Identify which cell holds the provided text, then report its (X, Y) central coordinate. 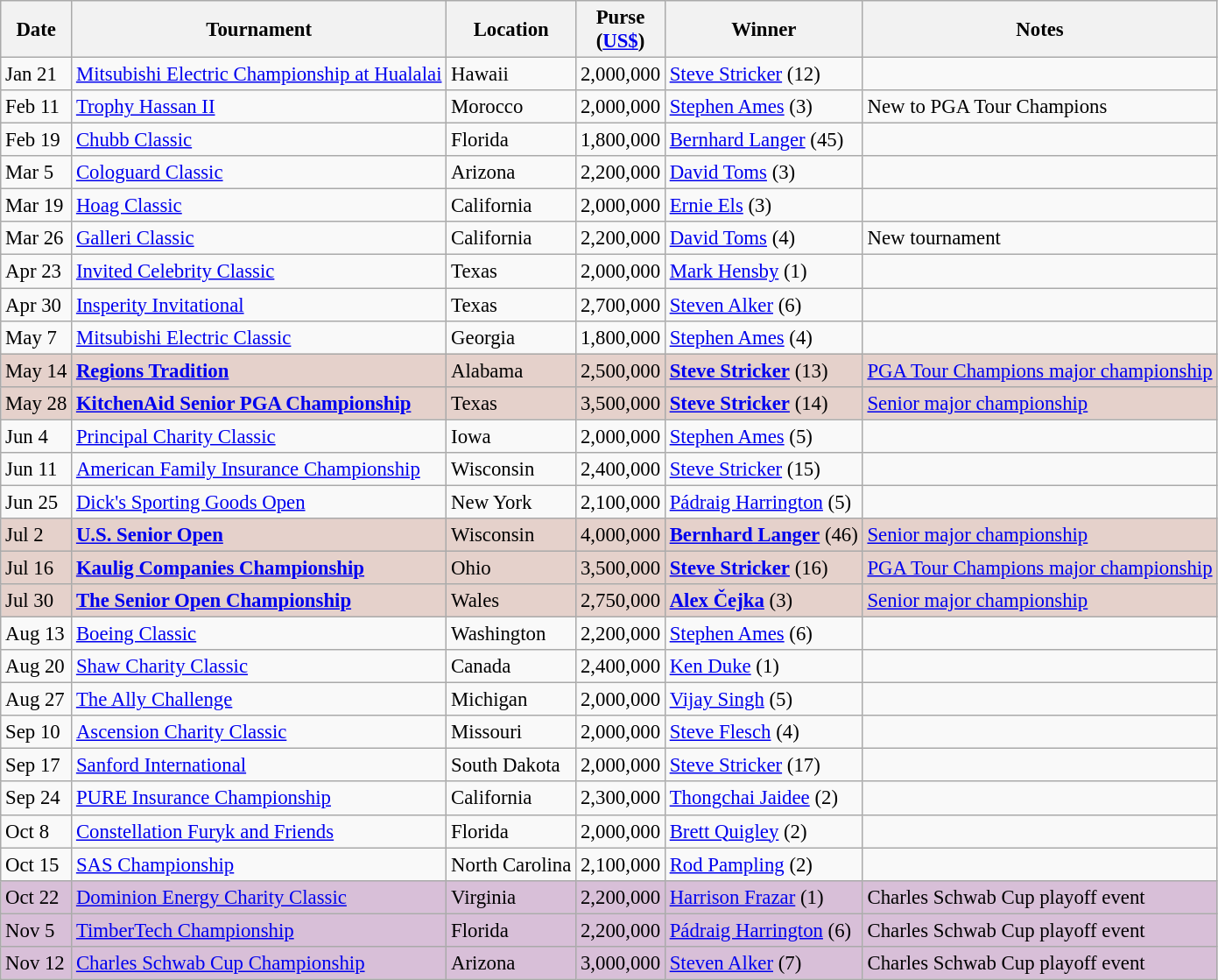
Pádraig Harrington (5) (764, 502)
3,000,000 (621, 963)
Brett Quigley (2) (764, 831)
New tournament (1040, 239)
Mar 26 (37, 239)
Mar 5 (37, 173)
Dick's Sporting Goods Open (259, 502)
Sep 24 (37, 799)
Apr 30 (37, 305)
Shaw Charity Classic (259, 666)
Notes (1040, 30)
American Family Insurance Championship (259, 469)
Missouri (511, 732)
Stephen Ames (4) (764, 337)
Steve Stricker (13) (764, 370)
Steve Flesch (4) (764, 732)
2,700,000 (621, 305)
Ernie Els (3) (764, 206)
Steve Stricker (15) (764, 469)
Mitsubishi Electric Classic (259, 337)
David Toms (4) (764, 239)
Kaulig Companies Championship (259, 568)
Aug 20 (37, 666)
SAS Championship (259, 864)
Ascension Charity Classic (259, 732)
Sanford International (259, 765)
Pádraig Harrington (6) (764, 930)
PURE Insurance Championship (259, 799)
Wales (511, 601)
Apr 23 (37, 271)
Iowa (511, 436)
Oct 15 (37, 864)
2,300,000 (621, 799)
Ohio (511, 568)
Bernhard Langer (45) (764, 140)
South Dakota (511, 765)
TimberTech Championship (259, 930)
Principal Charity Classic (259, 436)
Stephen Ames (6) (764, 634)
David Toms (3) (764, 173)
Nov 5 (37, 930)
Galleri Classic (259, 239)
Tournament (259, 30)
Steve Stricker (14) (764, 403)
Morocco (511, 107)
Boeing Classic (259, 634)
Washington (511, 634)
Invited Celebrity Classic (259, 271)
Jun 25 (37, 502)
Aug 13 (37, 634)
Jul 30 (37, 601)
Mitsubishi Electric Championship at Hualalai (259, 74)
Sep 10 (37, 732)
Steven Alker (7) (764, 963)
Bernhard Langer (46) (764, 535)
Steve Stricker (17) (764, 765)
Georgia (511, 337)
Hoag Classic (259, 206)
Nov 12 (37, 963)
Hawaii (511, 74)
Alex Čejka (3) (764, 601)
Jan 21 (37, 74)
Cologuard Classic (259, 173)
Vijay Singh (5) (764, 700)
Purse(US$) (621, 30)
Regions Tradition (259, 370)
Sep 17 (37, 765)
KitchenAid Senior PGA Championship (259, 403)
U.S. Senior Open (259, 535)
Feb 11 (37, 107)
May 14 (37, 370)
The Senior Open Championship (259, 601)
Mar 19 (37, 206)
Rod Pampling (2) (764, 864)
May 28 (37, 403)
Jul 16 (37, 568)
Insperity Invitational (259, 305)
Trophy Hassan II (259, 107)
Steven Alker (6) (764, 305)
May 7 (37, 337)
Location (511, 30)
Jul 2 (37, 535)
Thongchai Jaidee (2) (764, 799)
The Ally Challenge (259, 700)
Charles Schwab Cup Championship (259, 963)
Michigan (511, 700)
4,000,000 (621, 535)
Alabama (511, 370)
2,500,000 (621, 370)
Jun 4 (37, 436)
Date (37, 30)
Steve Stricker (16) (764, 568)
Aug 27 (37, 700)
New to PGA Tour Champions (1040, 107)
2,750,000 (621, 601)
Stephen Ames (5) (764, 436)
Virginia (511, 897)
Feb 19 (37, 140)
North Carolina (511, 864)
New York (511, 502)
Canada (511, 666)
Harrison Frazar (1) (764, 897)
Chubb Classic (259, 140)
Stephen Ames (3) (764, 107)
Oct 8 (37, 831)
Steve Stricker (12) (764, 74)
Ken Duke (1) (764, 666)
Mark Hensby (1) (764, 271)
Oct 22 (37, 897)
Jun 11 (37, 469)
Dominion Energy Charity Classic (259, 897)
Constellation Furyk and Friends (259, 831)
Winner (764, 30)
